Determine the [X, Y] coordinate at the center of the cell enclosing the given text.  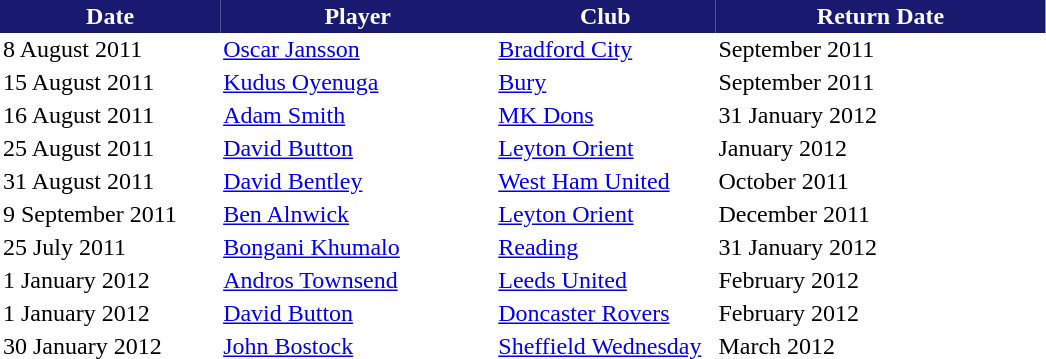
Player [358, 16]
Bongani Khumalo [358, 248]
8 August 2011 [110, 50]
Club [605, 16]
Kudus Oyenuga [358, 82]
25 August 2011 [110, 148]
David Bentley [358, 182]
Return Date [880, 16]
December 2011 [880, 214]
Leeds United [605, 280]
October 2011 [880, 182]
Oscar Jansson [358, 50]
15 August 2011 [110, 82]
Doncaster Rovers [605, 314]
16 August 2011 [110, 116]
Ben Alnwick [358, 214]
West Ham United [605, 182]
Bury [605, 82]
25 July 2011 [110, 248]
9 September 2011 [110, 214]
Andros Townsend [358, 280]
MK Dons [605, 116]
Reading [605, 248]
Adam Smith [358, 116]
Date [110, 16]
January 2012 [880, 148]
Bradford City [605, 50]
31 August 2011 [110, 182]
